Pinpoint the cell where the given text exists, returning its [x, y] midpoint coordinate. 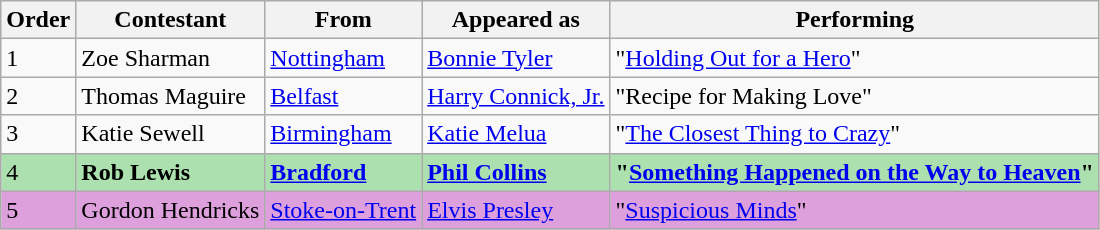
Phil Collins [516, 172]
4 [38, 172]
Harry Connick, Jr. [516, 96]
Rob Lewis [170, 172]
Belfast [344, 96]
Birmingham [344, 134]
Nottingham [344, 58]
"Something Happened on the Way to Heaven" [854, 172]
Bradford [344, 172]
Zoe Sharman [170, 58]
Katie Melua [516, 134]
Katie Sewell [170, 134]
5 [38, 210]
"The Closest Thing to Crazy" [854, 134]
Appeared as [516, 20]
Elvis Presley [516, 210]
Gordon Hendricks [170, 210]
Performing [854, 20]
Order [38, 20]
"Suspicious Minds" [854, 210]
1 [38, 58]
Stoke-on-Trent [344, 210]
Contestant [170, 20]
From [344, 20]
2 [38, 96]
"Holding Out for a Hero" [854, 58]
3 [38, 134]
"Recipe for Making Love" [854, 96]
Thomas Maguire [170, 96]
Bonnie Tyler [516, 58]
